Return the [X, Y] coordinate for the center point of the cell that contains the specified text.  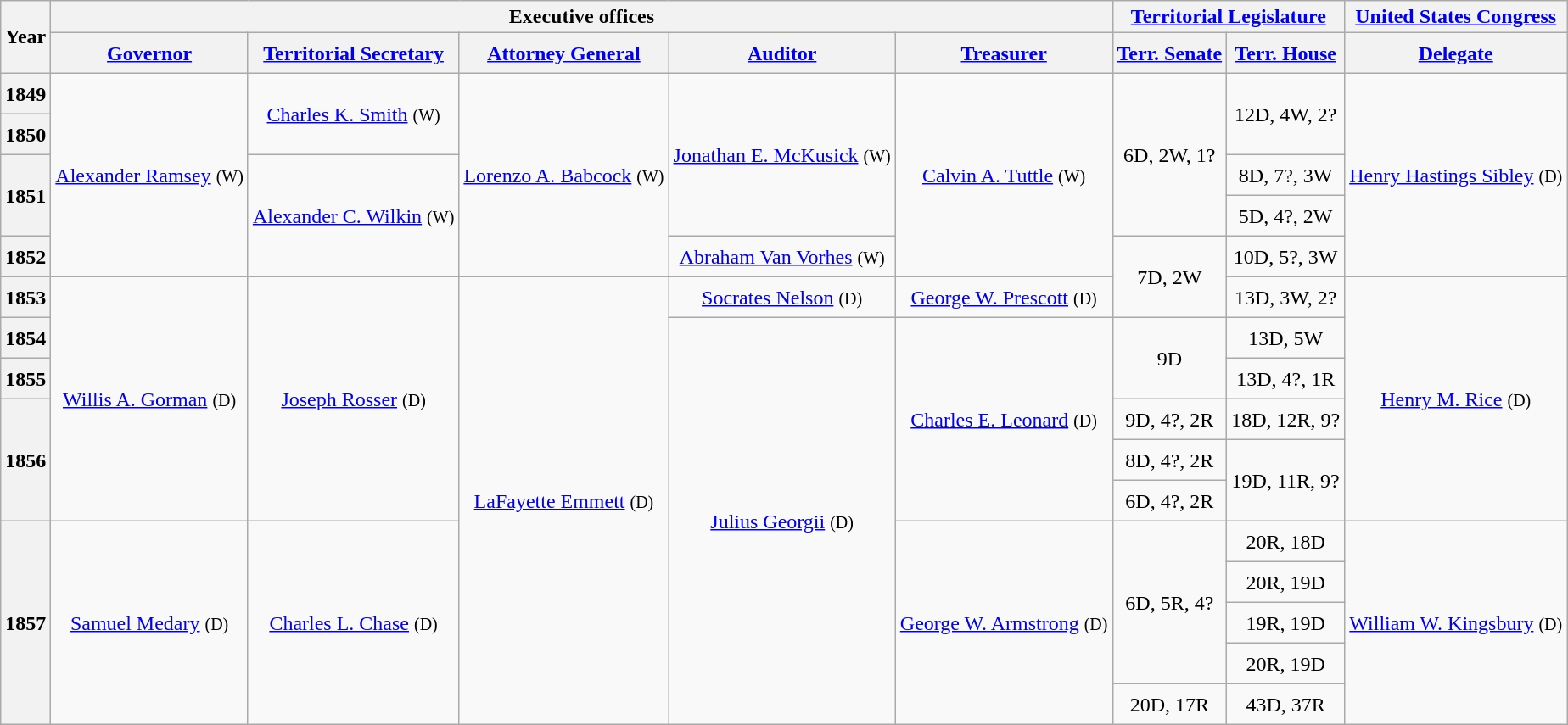
5D, 4?, 2W [1286, 216]
13D, 3W, 2? [1286, 298]
Charles L. Chase (D) [353, 623]
Lorenzo A. Babcock (W) [563, 176]
Calvin A. Tuttle (W) [1004, 176]
Auditor [782, 53]
Jonathan E. McKusick (W) [782, 155]
8D, 4?, 2R [1169, 460]
6D, 5R, 4? [1169, 603]
Terr. Senate [1169, 53]
9D, 4?, 2R [1169, 420]
13D, 4?, 1R [1286, 379]
20D, 17R [1169, 705]
LaFayette Emmett (D) [563, 501]
Willis A. Gorman (D) [149, 399]
1850 [25, 135]
Julius Georgii (D) [782, 521]
12D, 4W, 2? [1286, 114]
Attorney General [563, 53]
7D, 2W [1169, 277]
1854 [25, 338]
Socrates Nelson (D) [782, 298]
Territorial Legislature [1229, 17]
Delegate [1456, 53]
Joseph Rosser (D) [353, 399]
19D, 11R, 9? [1286, 481]
United States Congress [1456, 17]
1852 [25, 257]
Abraham Van Vorhes (W) [782, 257]
Treasurer [1004, 53]
6D, 4?, 2R [1169, 501]
Henry Hastings Sibley (D) [1456, 176]
1849 [25, 94]
Governor [149, 53]
6D, 2W, 1? [1169, 155]
13D, 5W [1286, 338]
Terr. House [1286, 53]
Territorial Secretary [353, 53]
18D, 12R, 9? [1286, 420]
Alexander C. Wilkin (W) [353, 216]
George W. Prescott (D) [1004, 298]
Charles E. Leonard (D) [1004, 420]
Charles K. Smith (W) [353, 114]
43D, 37R [1286, 705]
Alexander Ramsey (W) [149, 176]
Henry M. Rice (D) [1456, 399]
8D, 7?, 3W [1286, 176]
9D [1169, 359]
1851 [25, 196]
19R, 19D [1286, 623]
1856 [25, 460]
George W. Armstrong (D) [1004, 623]
20R, 18D [1286, 542]
Executive offices [582, 17]
Year [25, 37]
William W. Kingsbury (D) [1456, 623]
1853 [25, 298]
10D, 5?, 3W [1286, 257]
1857 [25, 623]
1855 [25, 379]
Samuel Medary (D) [149, 623]
